Extract the (x, y) coordinate from the center of the cell holding the provided text.  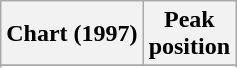
Chart (1997) (72, 34)
Peakposition (189, 34)
